Return [x, y] of the center of cell containing provided text 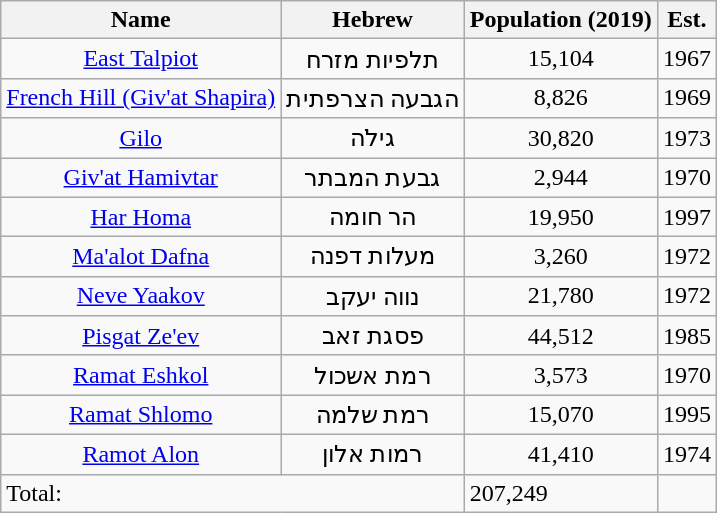
Har Homa [141, 217]
Ramat Eshkol [141, 375]
1995 [686, 415]
East Talpiot [141, 59]
הגבעה הצרפתית [373, 98]
רמות אלון [373, 454]
1997 [686, 217]
1973 [686, 138]
גילֹה [373, 138]
3,573 [560, 375]
Neve Yaakov [141, 296]
Ma'alot Dafna [141, 257]
Pisgat Ze'ev [141, 336]
Gilo [141, 138]
פסגת זאב [373, 336]
2,944 [560, 178]
רמת שלמה [373, 415]
Name [141, 20]
Ramot Alon [141, 454]
8,826 [560, 98]
3,260 [560, 257]
207,249 [560, 493]
30,820 [560, 138]
15,070 [560, 415]
1985 [686, 336]
גבעת המבתר [373, 178]
תלפיות מזרח [373, 59]
1974 [686, 454]
1967 [686, 59]
הר חומה [373, 217]
19,950 [560, 217]
41,410 [560, 454]
15,104 [560, 59]
Est. [686, 20]
Total: [233, 493]
1969 [686, 98]
רמת אשכול [373, 375]
Ramat Shlomo [141, 415]
21,780 [560, 296]
44,512 [560, 336]
French Hill (Giv'at Shapira) [141, 98]
Hebrew [373, 20]
מעלות דפנה [373, 257]
Giv'at Hamivtar [141, 178]
נווה יעקב [373, 296]
Population (2019) [560, 20]
